Find where the given text appears and provide that cell's center as [X, Y] coordinate. 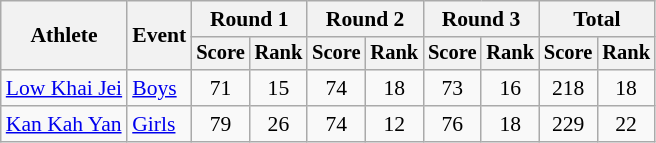
Event [159, 36]
73 [452, 88]
Round 3 [481, 19]
Boys [159, 88]
76 [452, 124]
22 [626, 124]
Round 1 [249, 19]
26 [279, 124]
15 [279, 88]
16 [510, 88]
79 [220, 124]
Kan Kah Yan [64, 124]
218 [568, 88]
Low Khai Jei [64, 88]
71 [220, 88]
12 [395, 124]
Round 2 [365, 19]
Athlete [64, 36]
229 [568, 124]
Girls [159, 124]
Total [597, 19]
